Identify which cell holds the provided text, then report its [x, y] central coordinate. 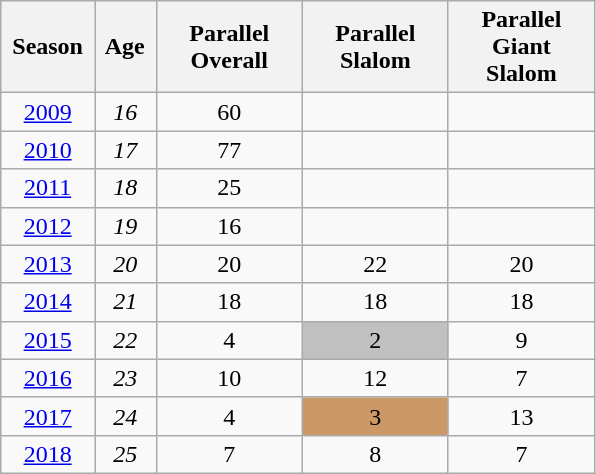
ParallelSlalom [375, 47]
2013 [48, 264]
2009 [48, 112]
Age [125, 47]
Season [48, 47]
23 [125, 378]
2015 [48, 340]
77 [229, 150]
2 [375, 340]
17 [125, 150]
2018 [48, 454]
ParallelOverall [229, 47]
10 [229, 378]
8 [375, 454]
2014 [48, 302]
2017 [48, 416]
2012 [48, 226]
60 [229, 112]
21 [125, 302]
2011 [48, 188]
12 [375, 378]
2016 [48, 378]
ParallelGiant Slalom [521, 47]
19 [125, 226]
9 [521, 340]
3 [375, 416]
2010 [48, 150]
24 [125, 416]
13 [521, 416]
